Pinpoint the cell where the given text exists, returning its [X, Y] midpoint coordinate. 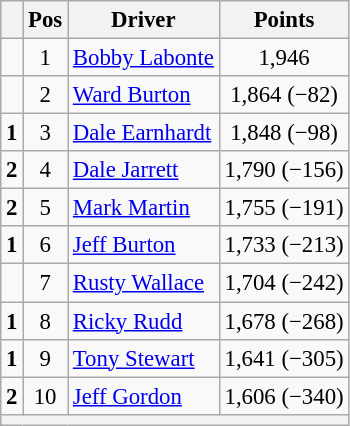
8 [46, 321]
1,678 (−268) [284, 321]
Tony Stewart [144, 358]
3 [46, 133]
1,848 (−98) [284, 133]
1,641 (−305) [284, 358]
1,864 (−82) [284, 95]
10 [46, 396]
Dale Jarrett [144, 170]
Mark Martin [144, 208]
9 [46, 358]
1,704 (−242) [284, 283]
Dale Earnhardt [144, 133]
Ricky Rudd [144, 321]
1,755 (−191) [284, 208]
Rusty Wallace [144, 283]
Jeff Burton [144, 245]
Ward Burton [144, 95]
1,790 (−156) [284, 170]
1,606 (−340) [284, 396]
Driver [144, 20]
Points [284, 20]
6 [46, 245]
Pos [46, 20]
4 [46, 170]
5 [46, 208]
Bobby Labonte [144, 58]
1,946 [284, 58]
1,733 (−213) [284, 245]
Jeff Gordon [144, 396]
7 [46, 283]
